For the text-containing cell, return its midpoint in [x, y] coordinate format. 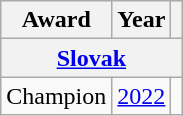
Award [56, 20]
2022 [142, 96]
Year [142, 20]
Slovak [92, 58]
Champion [56, 96]
